Return the (x, y) coordinate for the center point of the cell that contains the specified text.  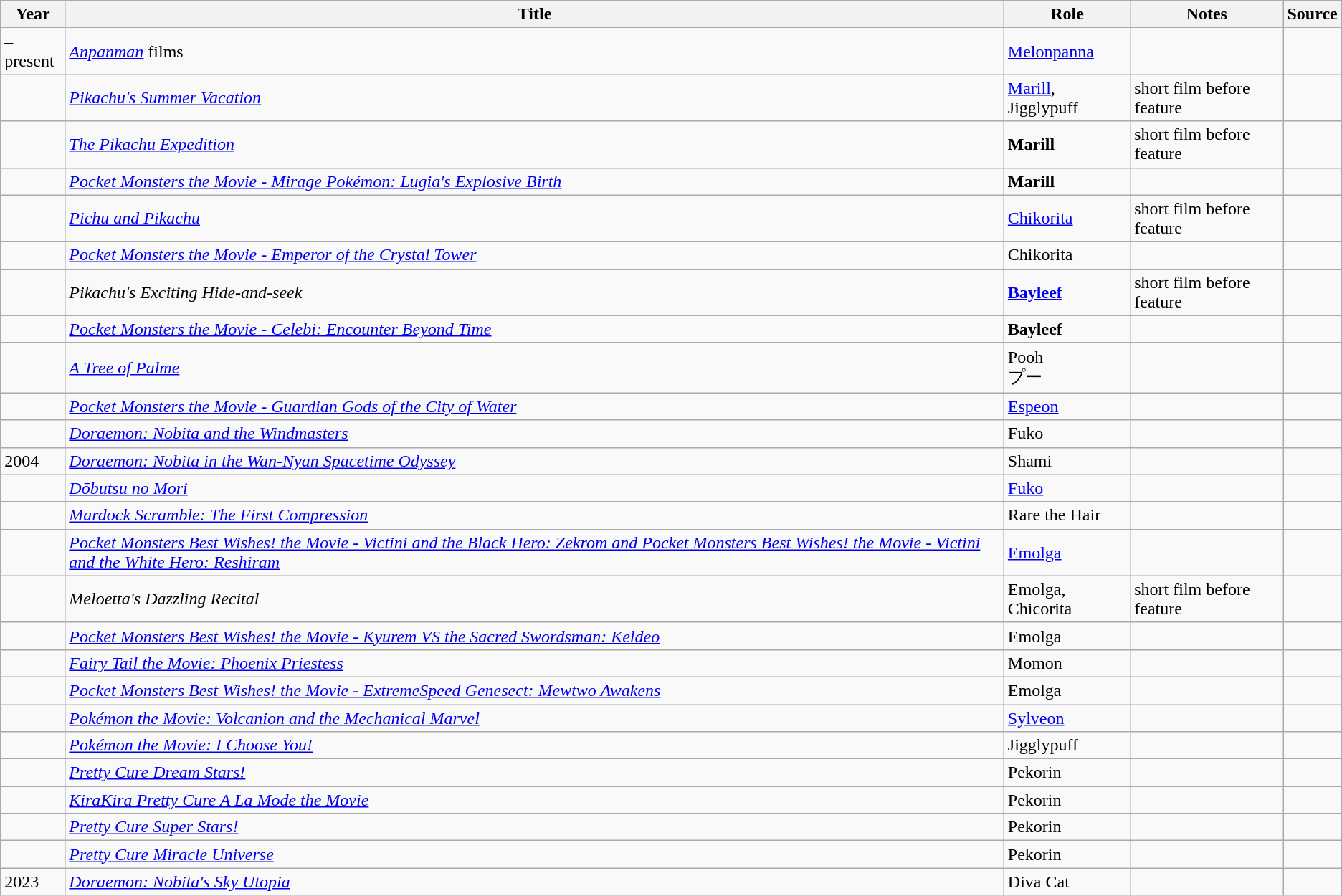
Melonpanna (1067, 52)
Pikachu's Exciting Hide-and-seek (535, 292)
Marill, Jigglypuff (1067, 97)
2023 (33, 882)
Pocket Monsters Best Wishes! the Movie - Kyurem VS the Sacred Swordsman: Keldeo (535, 636)
Pikachu's Summer Vacation (535, 97)
Pocket Monsters the Movie - Celebi: Encounter Beyond Time (535, 329)
Pretty Cure Super Stars! (535, 827)
Doraemon: Nobita's Sky Utopia (535, 882)
Doraemon: Nobita and the Windmasters (535, 434)
Mardock Scramble: The First Compression (535, 515)
A Tree of Palme (535, 368)
Fairy Tail the Movie: Phoenix Priestess (535, 663)
2004 (33, 461)
Year (33, 14)
Pocket Monsters the Movie - Mirage Pokémon: Lugia's Explosive Birth (535, 181)
Diva Cat (1067, 882)
KiraKira Pretty Cure A La Mode the Movie (535, 800)
Poohプー (1067, 368)
Pretty Cure Miracle Universe (535, 854)
Shami (1067, 461)
Pocket Monsters Best Wishes! the Movie - ExtremeSpeed Genesect: Mewtwo Awakens (535, 690)
–present (33, 52)
Meloetta's Dazzling Recital (535, 599)
Pokémon the Movie: I Choose You! (535, 745)
Sylveon (1067, 718)
Dōbutsu no Mori (535, 488)
Rare the Hair (1067, 515)
Momon (1067, 663)
Pichu and Pikachu (535, 218)
Anpanman films (535, 52)
Pretty Cure Dream Stars! (535, 773)
Jigglypuff (1067, 745)
Emolga, Chicorita (1067, 599)
Pokémon the Movie: Volcanion and the Mechanical Marvel (535, 718)
Title (535, 14)
Espeon (1067, 406)
Pocket Monsters the Movie - Guardian Gods of the City of Water (535, 406)
Notes (1207, 14)
Role (1067, 14)
Source (1312, 14)
Pocket Monsters the Movie - Emperor of the Crystal Tower (535, 255)
Doraemon: Nobita in the Wan-Nyan Spacetime Odyssey (535, 461)
The Pikachu Expedition (535, 145)
